Provide the [x, y] coordinate of the cell's center where the given text is located.  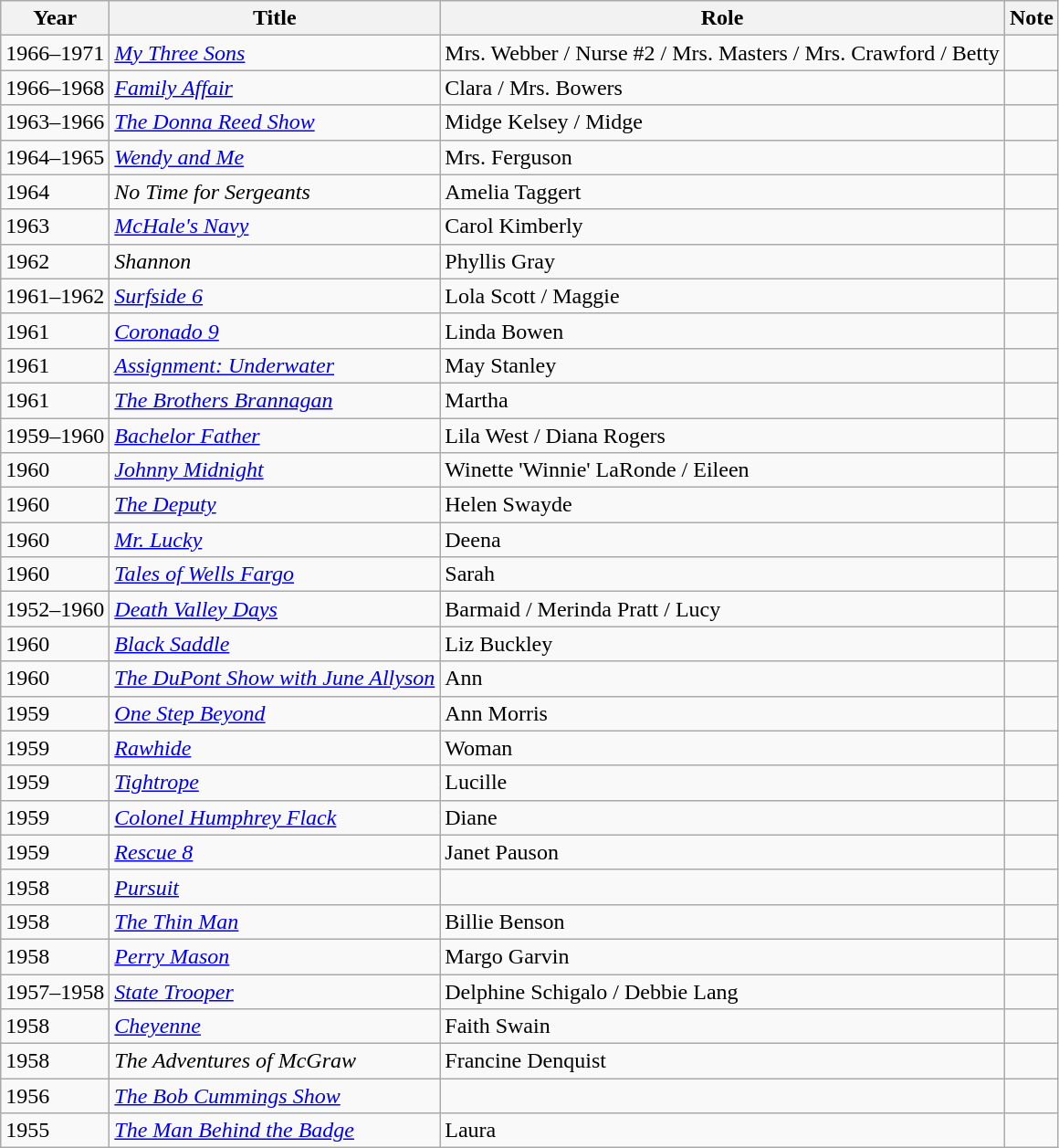
One Step Beyond [275, 713]
Martha [723, 400]
Surfside 6 [275, 296]
Tightrope [275, 783]
Colonel Humphrey Flack [275, 817]
Helen Swayde [723, 505]
Pursuit [275, 887]
Linda Bowen [723, 331]
1963 [55, 226]
The Donna Reed Show [275, 122]
McHale's Navy [275, 226]
Barmaid / Merinda Pratt / Lucy [723, 609]
Billie Benson [723, 922]
Black Saddle [275, 644]
Rescue 8 [275, 852]
1963–1966 [55, 122]
Role [723, 18]
Margo Garvin [723, 956]
Diane [723, 817]
Sarah [723, 574]
Lucille [723, 783]
1962 [55, 261]
Note [1032, 18]
1955 [55, 1131]
Title [275, 18]
1964–1965 [55, 157]
1964 [55, 192]
Shannon [275, 261]
Deena [723, 540]
Coronado 9 [275, 331]
1956 [55, 1096]
1952–1960 [55, 609]
Woman [723, 748]
1957–1958 [55, 991]
Cheyenne [275, 1027]
The DuPont Show with June Allyson [275, 679]
Lila West / Diana Rogers [723, 436]
May Stanley [723, 365]
Francine Denquist [723, 1061]
Janet Pauson [723, 852]
Bachelor Father [275, 436]
The Thin Man [275, 922]
Mr. Lucky [275, 540]
Carol Kimberly [723, 226]
Faith Swain [723, 1027]
Delphine Schigalo / Debbie Lang [723, 991]
Clara / Mrs. Bowers [723, 88]
The Man Behind the Badge [275, 1131]
My Three Sons [275, 53]
Death Valley Days [275, 609]
Amelia Taggert [723, 192]
The Brothers Brannagan [275, 400]
Midge Kelsey / Midge [723, 122]
Ann Morris [723, 713]
1961–1962 [55, 296]
Wendy and Me [275, 157]
Phyllis Gray [723, 261]
Winette 'Winnie' LaRonde / Eileen [723, 470]
Laura [723, 1131]
1966–1971 [55, 53]
1959–1960 [55, 436]
Tales of Wells Fargo [275, 574]
Liz Buckley [723, 644]
The Deputy [275, 505]
Rawhide [275, 748]
1966–1968 [55, 88]
Mrs. Webber / Nurse #2 / Mrs. Masters / Mrs. Crawford / Betty [723, 53]
Assignment: Underwater [275, 365]
The Adventures of McGraw [275, 1061]
Johnny Midnight [275, 470]
Lola Scott / Maggie [723, 296]
The Bob Cummings Show [275, 1096]
Year [55, 18]
Ann [723, 679]
Mrs. Ferguson [723, 157]
State Trooper [275, 991]
Family Affair [275, 88]
No Time for Sergeants [275, 192]
Perry Mason [275, 956]
